Provide the (X, Y) coordinate of the cell's center where the given text is located.  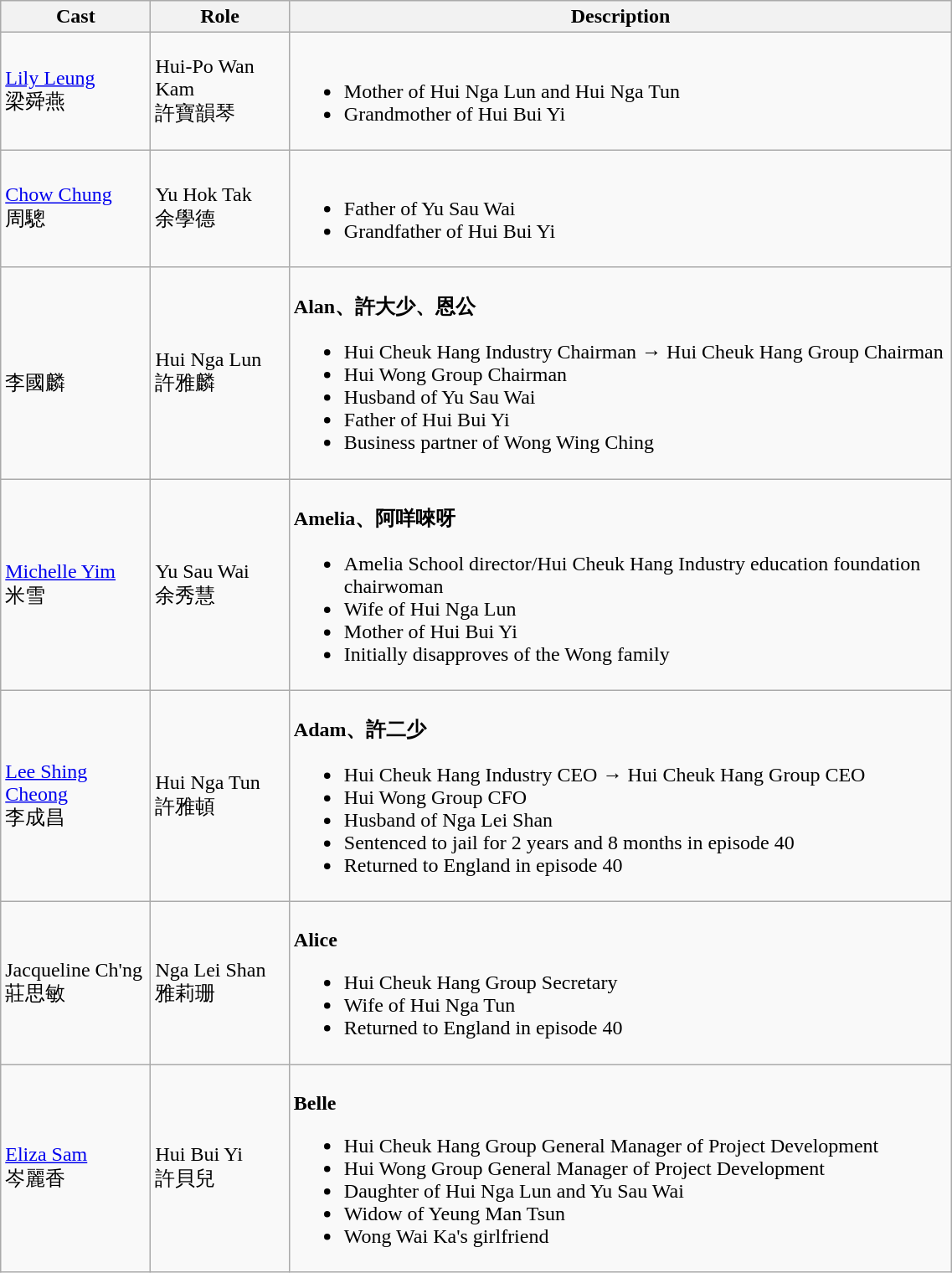
Jacqueline Ch'ng 莊思敏 (75, 983)
Yu Hok Tak 余學德 (219, 209)
Role (219, 17)
Father of Yu Sau WaiGrandfather of Hui Bui Yi (620, 209)
Hui Nga Tun許雅頓 (219, 796)
Description (620, 17)
Hui Bui Yi 許貝兒 (219, 1168)
Mother of Hui Nga Lun and Hui Nga TunGrandmother of Hui Bui Yi (620, 91)
李國麟 (75, 374)
Michelle Yim 米雪 (75, 585)
Eliza Sam 岑麗香 (75, 1168)
Lily Leung 梁舜燕 (75, 91)
Hui-Po Wan Kam 許寶韻琴 (219, 91)
Yu Sau Wai余秀慧 (219, 585)
AliceHui Cheuk Hang Group SecretaryWife of Hui Nga TunReturned to England in episode 40 (620, 983)
Lee Shing Cheong 李成昌 (75, 796)
Nga Lei Shan 雅莉珊 (219, 983)
Cast (75, 17)
Chow Chung周驄 (75, 209)
Hui Nga Lun許雅麟 (219, 374)
